From the cell containing the given text, extract its center point as (x, y) coordinate. 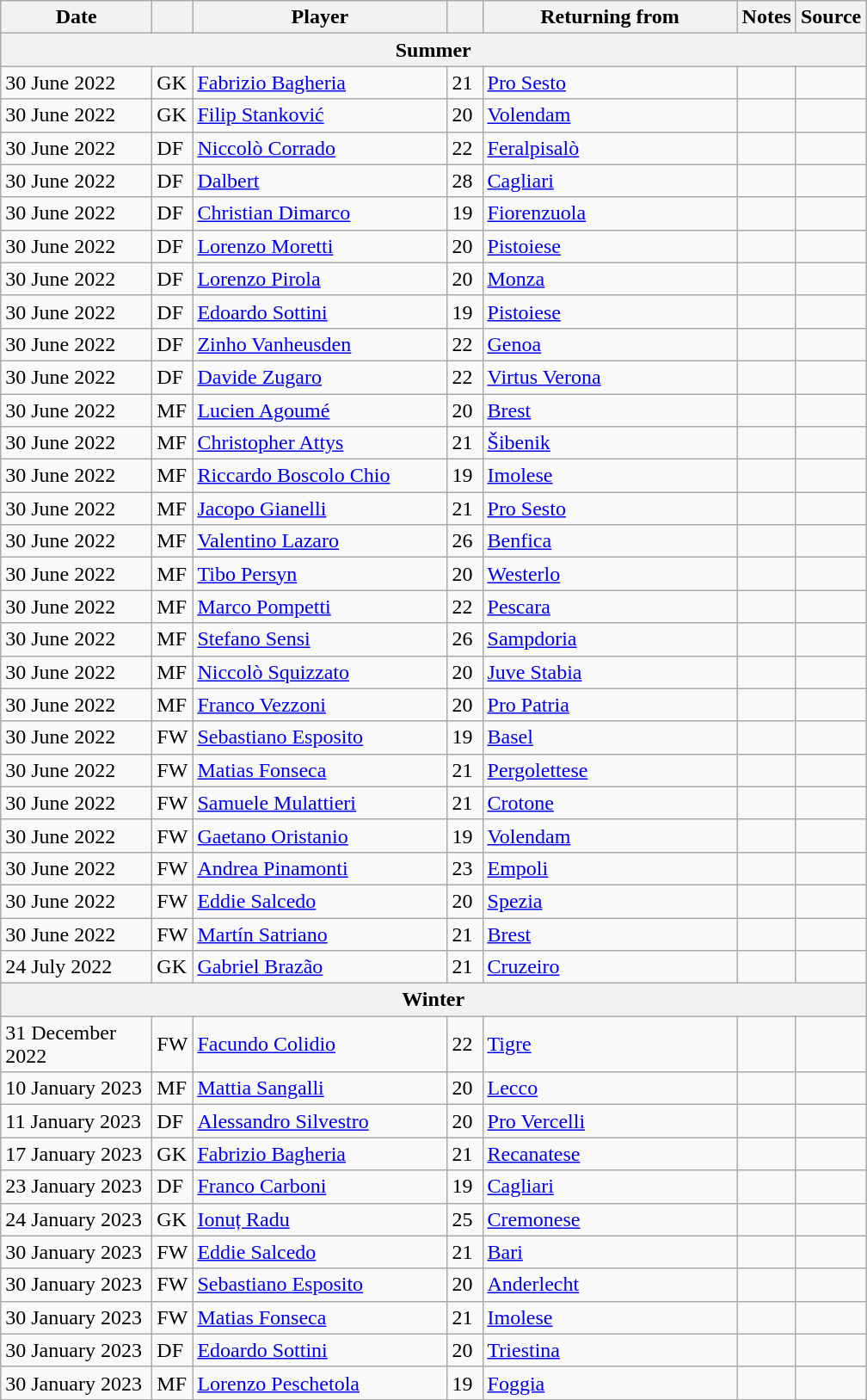
Sampdoria (610, 639)
Westerlo (610, 574)
Ionuț Radu (320, 1219)
Šibenik (610, 443)
Dalbert (320, 181)
Source (831, 17)
Empoli (610, 868)
Summer (433, 50)
Notes (766, 17)
Lorenzo Pirola (320, 279)
Pescara (610, 607)
23 (464, 868)
Filip Stanković (320, 115)
24 January 2023 (77, 1219)
Cruzeiro (610, 967)
Benfica (610, 541)
Spezia (610, 901)
Tigre (610, 1045)
Virtus Verona (610, 377)
Recanatese (610, 1154)
Juve Stabia (610, 672)
Cremonese (610, 1219)
Mattia Sangalli (320, 1089)
Christian Dimarco (320, 213)
Monza (610, 279)
Bari (610, 1252)
31 December 2022 (77, 1045)
Pro Vercelli (610, 1121)
Zinho Vanheusden (320, 344)
Player (320, 17)
Marco Pompetti (320, 607)
Anderlecht (610, 1285)
Facundo Colidio (320, 1045)
Basel (610, 737)
Foggia (610, 1383)
11 January 2023 (77, 1121)
25 (464, 1219)
Pergolettese (610, 770)
Lorenzo Moretti (320, 246)
Valentino Lazaro (320, 541)
Gabriel Brazão (320, 967)
Jacopo Gianelli (320, 509)
Fiorenzuola (610, 213)
Christopher Attys (320, 443)
Genoa (610, 344)
Niccolò Squizzato (320, 672)
23 January 2023 (77, 1187)
17 January 2023 (77, 1154)
Pro Patria (610, 705)
Lorenzo Peschetola (320, 1383)
Winter (433, 1000)
Samuele Mulattieri (320, 803)
Andrea Pinamonti (320, 868)
Lecco (610, 1089)
Date (77, 17)
Riccardo Boscolo Chio (320, 476)
Crotone (610, 803)
Niccolò Corrado (320, 148)
Martín Satriano (320, 934)
Stefano Sensi (320, 639)
28 (464, 181)
Davide Zugaro (320, 377)
Triestina (610, 1350)
Franco Vezzoni (320, 705)
Tibo Persyn (320, 574)
Returning from (610, 17)
24 July 2022 (77, 967)
10 January 2023 (77, 1089)
Feralpisalò (610, 148)
Lucien Agoumé (320, 410)
Gaetano Oristanio (320, 836)
Alessandro Silvestro (320, 1121)
Franco Carboni (320, 1187)
